Detect which cell encompasses the target text, then output its (X, Y) center coordinate. 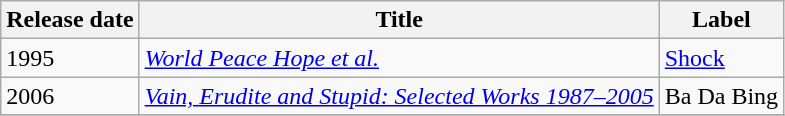
Shock (721, 58)
Ba Da Bing (721, 96)
Vain, Erudite and Stupid: Selected Works 1987–2005 (399, 96)
Release date (70, 20)
Title (399, 20)
1995 (70, 58)
2006 (70, 96)
World Peace Hope et al. (399, 58)
Label (721, 20)
